Provide the [X, Y] coordinate of the cell's center where the given text is located.  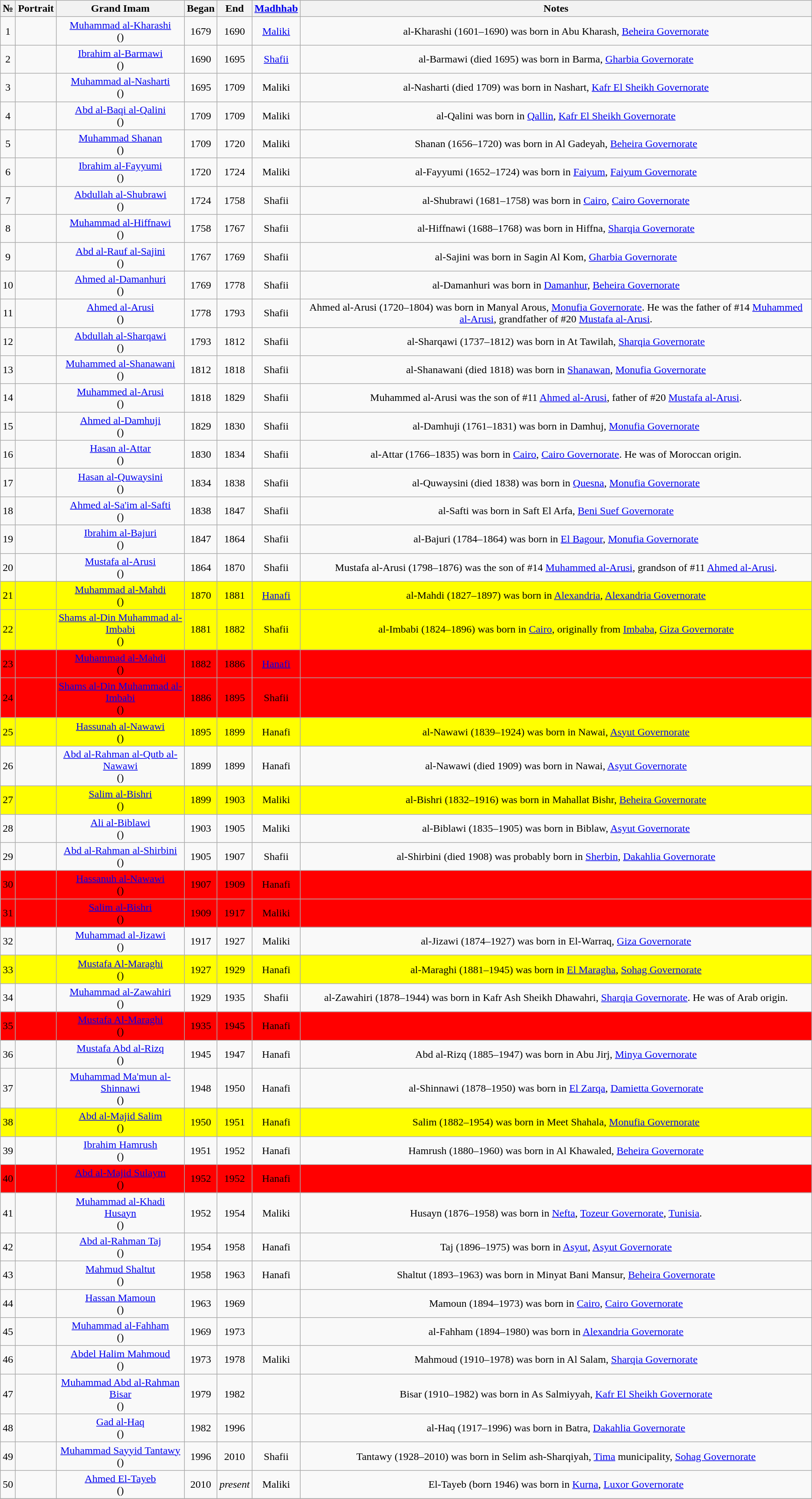
39 [8, 1151]
al-Qalini was born in Qallin, Kafr El Sheikh Governorate [556, 115]
Ahmed El-Tayeb () [121, 1485]
Muhammad Shanan () [121, 144]
Tantawy (1928–2010) was born in Selim ash-Sharqiyah, Tima municipality, Sohag Governorate [556, 1456]
24 [8, 698]
27 [8, 800]
Muhammed al-Shanawani () [121, 370]
9 [8, 257]
1978 [234, 1360]
End [234, 9]
36 [8, 1054]
25 [8, 731]
Mahmud Shaltut () [121, 1275]
Muhammed al-Arusi was the son of #11 Ahmed al-Arusi, father of #20 Mustafa al-Arusi. [556, 398]
47 [8, 1394]
38 [8, 1122]
Ibrahim al-Barmawi () [121, 59]
Madhhab [276, 9]
Hassanuh al-Nawawi () [121, 885]
Shanan (1656–1720) was born in Al Gadeyah, Beheira Governorate [556, 144]
48 [8, 1428]
Abdullah al-Shubrawi () [121, 200]
al-Maraghi (1881–1945) was born in El Maragha, Sohag Governorate [556, 969]
41 [8, 1213]
Abd al-Majid Salim () [121, 1122]
al-Damhuji (1761–1831) was born in Damhuj, Monufia Governorate [556, 426]
22 [8, 630]
al-Barmawi (died 1695) was born in Barma, Gharbia Governorate [556, 59]
al-Fayyumi (1652–1724) was born in Faiyum, Faiyum Governorate [556, 172]
al-Nasharti (died 1709) was born in Nashart, Kafr El Sheikh Governorate [556, 88]
Hassunah al-Nawawi () [121, 731]
al-Hiffnawi (1688–1768) was born in Hiffna, Sharqia Governorate [556, 228]
Ahmed al-Sa'im al-Safti () [121, 511]
50 [8, 1485]
15 [8, 426]
Muhammad al-Kharashi () [121, 31]
12 [8, 341]
Notes [556, 9]
Portrait [36, 9]
Muhammad al-Khadi Husayn () [121, 1213]
al-Attar (1766–1835) was born in Cairo, Cairo Governorate. He was of Moroccan origin. [556, 455]
al-Imbabi (1824–1896) was born in Cairo, originally from Imbaba, Giza Governorate [556, 630]
1679 [200, 31]
al-Shirbini (died 1908) was probably born in Sherbin, Dakahlia Governorate [556, 856]
al-Shanawani (died 1818) was born in Shanawan, Monufia Governorate [556, 370]
al-Fahham (1894–1980) was born in Alexandria Governorate [556, 1332]
44 [8, 1303]
Ahmed al-Damhuji () [121, 426]
al-Haq (1917–1996) was born in Batra, Dakahlia Governorate [556, 1428]
Ahmed al-Damanhuri () [121, 285]
42 [8, 1247]
3 [8, 88]
21 [8, 595]
al-Mahdi (1827–1897) was born in Alexandria, Alexandria Governorate [556, 595]
Ibrahim al-Fayyumi () [121, 172]
46 [8, 1360]
Muhammad Abd al-Rahman Bisar () [121, 1394]
al-Quwaysini (died 1838) was born in Quesna, Monufia Governorate [556, 482]
26 [8, 766]
Mamoun (1894–1973) was born in Cairo, Cairo Governorate [556, 1303]
Hasan al-Attar () [121, 455]
Muhammad al-Hiffnawi () [121, 228]
al-Bishri (1832–1916) was born in Mahallat Bishr, Beheira Governorate [556, 800]
al-Sharqawi (1737–1812) was born in At Tawilah, Sharqia Governorate [556, 341]
Abd al-Rizq (1885–1947) was born in Abu Jirj, Minya Governorate [556, 1054]
11 [8, 313]
28 [8, 828]
Taj (1896–1975) was born in Asyut, Asyut Governorate [556, 1247]
17 [8, 482]
43 [8, 1275]
Ibrahim Hamrush () [121, 1151]
Mahmoud (1910–1978) was born in Al Salam, Sharqia Governorate [556, 1360]
Muhammad al-Nasharti () [121, 88]
Husayn (1876–1958) was born in Nefta, Tozeur Governorate, Tunisia. [556, 1213]
Abdullah al-Sharqawi () [121, 341]
Gad al-Haq () [121, 1428]
Ahmed al-Arusi () [121, 313]
Abd al-Rahman al-Shirbini () [121, 856]
Shaltut (1893–1963) was born in Minyat Bani Mansur, Beheira Governorate [556, 1275]
32 [8, 941]
Abd al-Rahman Taj () [121, 1247]
al-Kharashi (1601–1690) was born in Abu Kharash, Beheira Governorate [556, 31]
al-Jizawi (1874–1927) was born in El-Warraq, Giza Governorate [556, 941]
Ibrahim al-Bajuri () [121, 539]
Muhammed al-Arusi () [121, 398]
Mustafa al-Arusi (1798–1876) was the son of #14 Muhammed al-Arusi, grandson of #11 Ahmed al-Arusi. [556, 567]
1948 [200, 1088]
Bisar (1910–1982) was born in As Salmiyyah, Kafr El Sheikh Governorate [556, 1394]
Abd al-Rauf al-Sajini () [121, 257]
40 [8, 1178]
al-Sajini was born in Sagin Al Kom, Gharbia Governorate [556, 257]
19 [8, 539]
Hasan al-Quwaysini () [121, 482]
30 [8, 885]
10 [8, 285]
45 [8, 1332]
El-Tayeb (born 1946) was born in Kurna, Luxor Governorate [556, 1485]
al-Shubrawi (1681–1758) was born in Cairo, Cairo Governorate [556, 200]
Hamrush (1880–1960) was born in Al Khawaled, Beheira Governorate [556, 1151]
Abd al-Majid Sulaym () [121, 1178]
al-Nawawi (1839–1924) was born in Nawai, Asyut Governorate [556, 731]
1979 [200, 1394]
1947 [234, 1054]
2 [8, 59]
29 [8, 856]
4 [8, 115]
6 [8, 172]
35 [8, 1026]
Mustafa al-Arusi () [121, 567]
Abdel Halim Mahmoud () [121, 1360]
Grand Imam [121, 9]
Mustafa Abd al-Rizq () [121, 1054]
8 [8, 228]
Abd al-Rahman al-Qutb al-Nawawi () [121, 766]
Salim (1882–1954) was born in Meet Shahala, Monufia Governorate [556, 1122]
Muhammad Sayyid Tantawy () [121, 1456]
Muhammad al-Zawahiri () [121, 998]
31 [8, 913]
18 [8, 511]
Muhammad al-Jizawi () [121, 941]
al-Bajuri (1784–1864) was born in El Bagour, Monufia Governorate [556, 539]
5 [8, 144]
16 [8, 455]
Hassan Mamoun () [121, 1303]
Ali al-Biblawi () [121, 828]
Abd al-Baqi al-Qalini () [121, 115]
№ [8, 9]
Muhammad al-Fahham () [121, 1332]
al-Zawahiri (1878–1944) was born in Kafr Ash Sheikh Dhawahri, Sharqia Governorate. He was of Arab origin. [556, 998]
al-Shinnawi (1878–1950) was born in El Zarqa, Damietta Governorate [556, 1088]
al-Damanhuri was born in Damanhur, Beheira Governorate [556, 285]
20 [8, 567]
present [234, 1485]
49 [8, 1456]
Muhammad Ma'mun al-Shinnawi () [121, 1088]
al-Nawawi (died 1909) was born in Nawai, Asyut Governorate [556, 766]
al-Biblawi (1835–1905) was born in Biblaw, Asyut Governorate [556, 828]
33 [8, 969]
37 [8, 1088]
7 [8, 200]
23 [8, 664]
13 [8, 370]
Began [200, 9]
1 [8, 31]
al-Safti was born in Saft El Arfa, Beni Suef Governorate [556, 511]
14 [8, 398]
34 [8, 998]
